Scan for the cell matching the given text and deliver its [X, Y] coordinate at center. 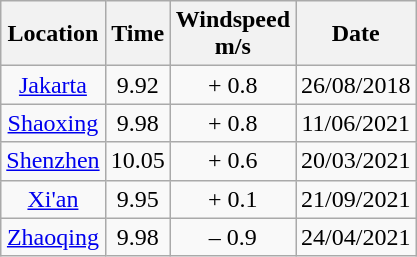
– 0.9 [232, 237]
Xi'an [53, 199]
Date [356, 34]
Time [138, 34]
21/09/2021 [356, 199]
11/06/2021 [356, 123]
Windspeedm/s [232, 34]
26/08/2018 [356, 85]
Shaoxing [53, 123]
+ 0.6 [232, 161]
Jakarta [53, 85]
9.95 [138, 199]
Shenzhen [53, 161]
9.92 [138, 85]
10.05 [138, 161]
24/04/2021 [356, 237]
+ 0.1 [232, 199]
Location [53, 34]
Zhaoqing [53, 237]
20/03/2021 [356, 161]
